Return the (x, y) coordinate for the center point of the cell that contains the specified text.  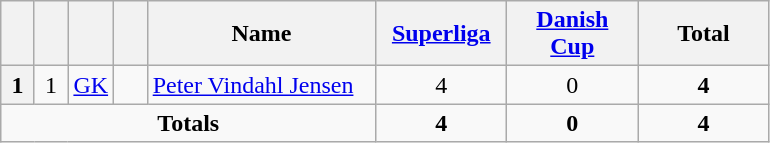
Name (262, 34)
Superliga (442, 34)
Totals (188, 123)
GK (91, 85)
Danish Cup (572, 34)
Peter Vindahl Jensen (262, 85)
Total (704, 34)
